Determine the [x, y] coordinate at the center of the cell enclosing the given text.  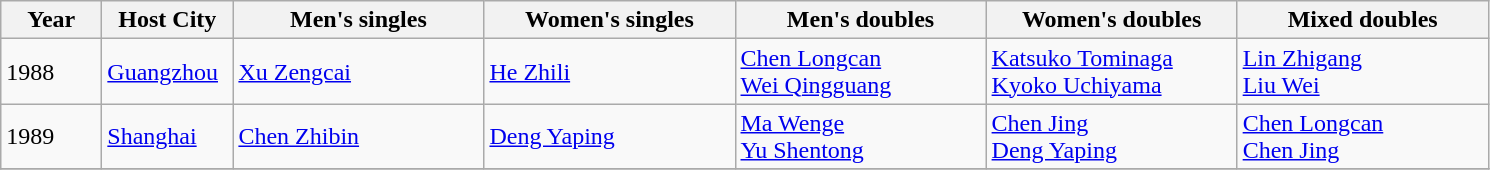
Women's doubles [1112, 20]
Deng Yaping [610, 136]
Ma Wenge Yu Shentong [860, 136]
Guangzhou [168, 72]
Xu Zengcai [358, 72]
Mixed doubles [1362, 20]
Year [52, 20]
Chen Zhibin [358, 136]
Chen Longcan Chen Jing [1362, 136]
Chen Longcan Wei Qingguang [860, 72]
Lin Zhigang Liu Wei [1362, 72]
1988 [52, 72]
Women's singles [610, 20]
Men's singles [358, 20]
1989 [52, 136]
Men's doubles [860, 20]
Shanghai [168, 136]
Chen Jing Deng Yaping [1112, 136]
Katsuko Tominaga Kyoko Uchiyama [1112, 72]
He Zhili [610, 72]
Host City [168, 20]
